Pinpoint the cell where the given text exists, returning its [x, y] midpoint coordinate. 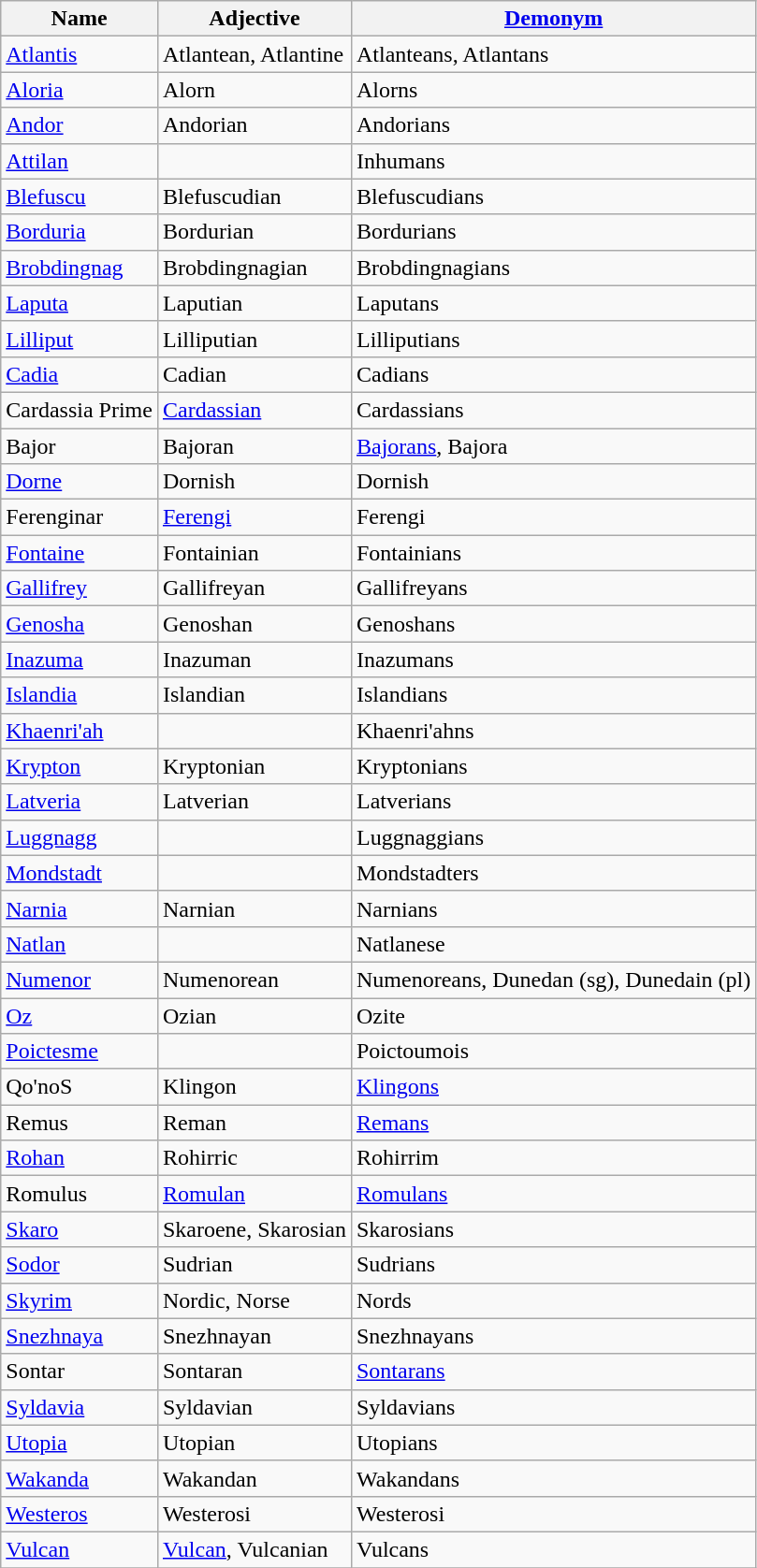
Alorns [553, 90]
Romulan [255, 1194]
Syldavia [80, 1407]
Lilliputians [553, 339]
Bajoran [255, 446]
Attilan [80, 161]
Nords [553, 1300]
Luggnaggians [553, 837]
Inazumans [553, 660]
Poictoumois [553, 1052]
Latverian [255, 802]
Natlanese [553, 944]
Borduria [80, 232]
Utopia [80, 1443]
Wakandans [553, 1478]
Genoshan [255, 624]
Qo'noS [80, 1087]
Oz [80, 1015]
Rohirric [255, 1158]
Skyrim [80, 1300]
Luggnagg [80, 837]
Rohirrim [553, 1158]
Laputa [80, 303]
Fontaine [80, 553]
Genoshans [553, 624]
Latverians [553, 802]
Genosha [80, 624]
Khaenri'ahns [553, 731]
Andorians [553, 125]
Utopians [553, 1443]
Skaroene, Skarosian [255, 1229]
Khaenri'ah [80, 731]
Romulans [553, 1194]
Gallifreyan [255, 588]
Laputian [255, 303]
Sontarans [553, 1372]
Kryptonian [255, 766]
Brobdingnagian [255, 268]
Alorn [255, 90]
Bordurian [255, 232]
Narnian [255, 908]
Ozian [255, 1015]
Kryptonians [553, 766]
Rohan [80, 1158]
Poictesme [80, 1052]
Mondstadters [553, 873]
Fontainian [255, 553]
Atlantis [80, 54]
Gallifreyans [553, 588]
Inazuma [80, 660]
Utopian [255, 1443]
Sudrian [255, 1265]
Inazuman [255, 660]
Reman [255, 1123]
Cadian [255, 374]
Aloria [80, 90]
Blefuscudians [553, 196]
Laputans [553, 303]
Gallifrey [80, 588]
Numenor [80, 980]
Snezhnaya [80, 1336]
Brobdingnagians [553, 268]
Narnia [80, 908]
Numenoreans, Dunedan (sg), Dunedain (pl) [553, 980]
Klingon [255, 1087]
Remans [553, 1123]
Cardassians [553, 410]
Skarosians [553, 1229]
Krypton [80, 766]
Sontar [80, 1372]
Bordurians [553, 232]
Latveria [80, 802]
Numenorean [255, 980]
Snezhnayan [255, 1336]
Syldavian [255, 1407]
Bajor [80, 446]
Cadians [553, 374]
Nordic, Norse [255, 1300]
Vulcan [80, 1549]
Westeros [80, 1514]
Adjective [255, 19]
Andor [80, 125]
Wakandan [255, 1478]
Lilliputian [255, 339]
Snezhnayans [553, 1336]
Sontaran [255, 1372]
Islandia [80, 695]
Demonym [553, 19]
Brobdingnag [80, 268]
Atlantean, Atlantine [255, 54]
Blefuscudian [255, 196]
Romulus [80, 1194]
Name [80, 19]
Ferenginar [80, 517]
Atlanteans, Atlantans [553, 54]
Natlan [80, 944]
Mondstadt [80, 873]
Cardassian [255, 410]
Islandian [255, 695]
Inhumans [553, 161]
Cadia [80, 374]
Blefuscu [80, 196]
Remus [80, 1123]
Wakanda [80, 1478]
Lilliput [80, 339]
Vulcans [553, 1549]
Klingons [553, 1087]
Fontainians [553, 553]
Dorne [80, 482]
Vulcan, Vulcanian [255, 1549]
Sudrians [553, 1265]
Ozite [553, 1015]
Andorian [255, 125]
Cardassia Prime [80, 410]
Syldavians [553, 1407]
Islandians [553, 695]
Narnians [553, 908]
Sodor [80, 1265]
Skaro [80, 1229]
Bajorans, Bajora [553, 446]
